Locate the cell with the specified text and output its (x, y) center coordinate. 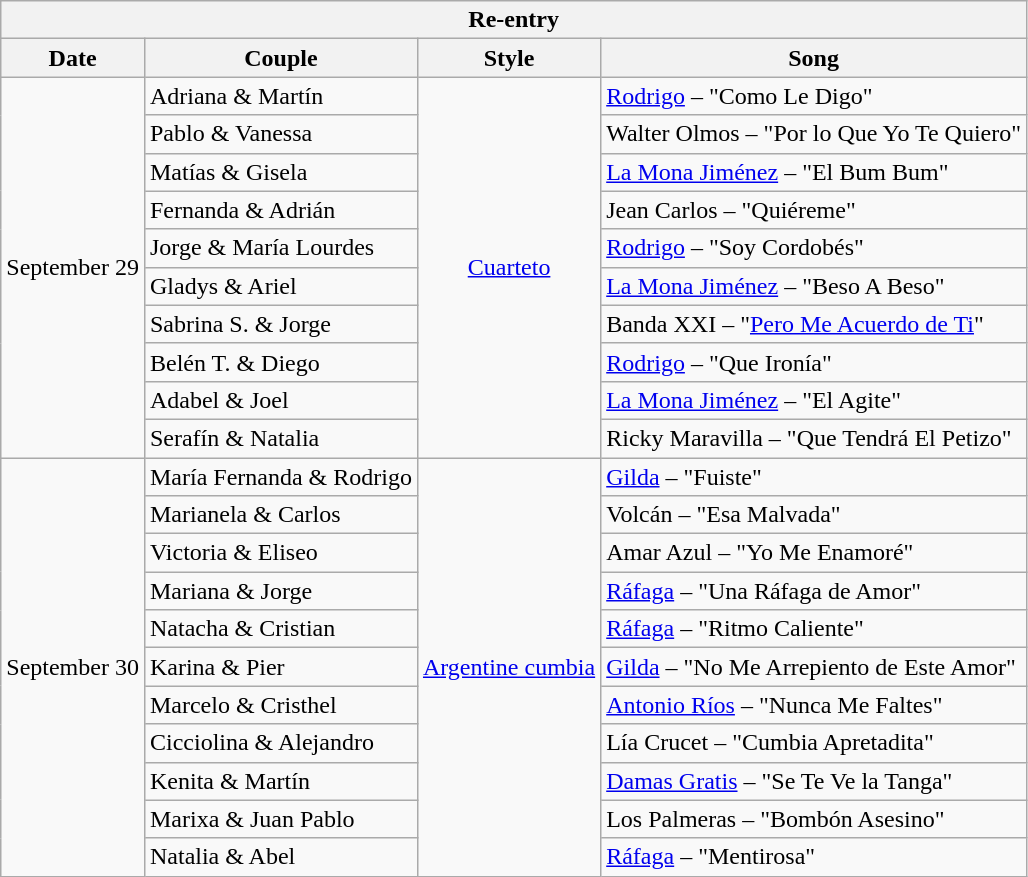
Jean Carlos – "Quiéreme" (814, 210)
Gilda – "Fuiste" (814, 477)
Serafín & Natalia (280, 438)
María Fernanda & Rodrigo (280, 477)
Adabel & Joel (280, 400)
Los Palmeras – "Bombón Asesino" (814, 819)
Karina & Pier (280, 667)
Damas Gratis – "Se Te Ve la Tanga" (814, 781)
Couple (280, 58)
Marixa & Juan Pablo (280, 819)
Rodrigo – "Que Ironía" (814, 362)
Style (508, 58)
La Mona Jiménez – "Beso A Beso" (814, 286)
Natacha & Cristian (280, 629)
La Mona Jiménez – "El Bum Bum" (814, 172)
Song (814, 58)
Gladys & Ariel (280, 286)
Volcán – "Esa Malvada" (814, 515)
Jorge & María Lourdes (280, 248)
Kenita & Martín (280, 781)
Belén T. & Diego (280, 362)
Natalia & Abel (280, 857)
Gilda – "No Me Arrepiento de Este Amor" (814, 667)
Cicciolina & Alejandro (280, 743)
Walter Olmos – "Por lo Que Yo Te Quiero" (814, 134)
Pablo & Vanessa (280, 134)
Amar Azul – "Yo Me Enamoré" (814, 553)
Sabrina S. & Jorge (280, 324)
Rodrigo – "Como Le Digo" (814, 96)
Ráfaga – "Mentirosa" (814, 857)
Lía Crucet – "Cumbia Apretadita" (814, 743)
Argentine cumbia (508, 668)
Cuarteto (508, 268)
Mariana & Jorge (280, 591)
La Mona Jiménez – "El Agite" (814, 400)
September 30 (73, 668)
Marcelo & Cristhel (280, 705)
Victoria & Eliseo (280, 553)
September 29 (73, 268)
Fernanda & Adrián (280, 210)
Ricky Maravilla – "Que Tendrá El Petizo" (814, 438)
Date (73, 58)
Re-entry (514, 20)
Antonio Ríos – "Nunca Me Faltes" (814, 705)
Ráfaga – "Una Ráfaga de Amor" (814, 591)
Matías & Gisela (280, 172)
Banda XXI – "Pero Me Acuerdo de Ti" (814, 324)
Adriana & Martín (280, 96)
Rodrigo – "Soy Cordobés" (814, 248)
Ráfaga – "Ritmo Caliente" (814, 629)
Marianela & Carlos (280, 515)
